Provide the (x, y) coordinate of the cell's center where the given text is located.  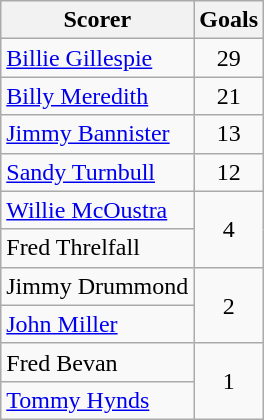
13 (229, 134)
Jimmy Drummond (98, 286)
29 (229, 58)
12 (229, 172)
Scorer (98, 20)
Jimmy Bannister (98, 134)
Willie McOustra (98, 210)
Fred Bevan (98, 362)
Tommy Hynds (98, 400)
John Miller (98, 324)
Fred Threlfall (98, 248)
Goals (229, 20)
1 (229, 381)
Sandy Turnbull (98, 172)
2 (229, 305)
4 (229, 229)
Billie Gillespie (98, 58)
21 (229, 96)
Billy Meredith (98, 96)
